Find where the given text appears and provide that cell's center as [x, y] coordinate. 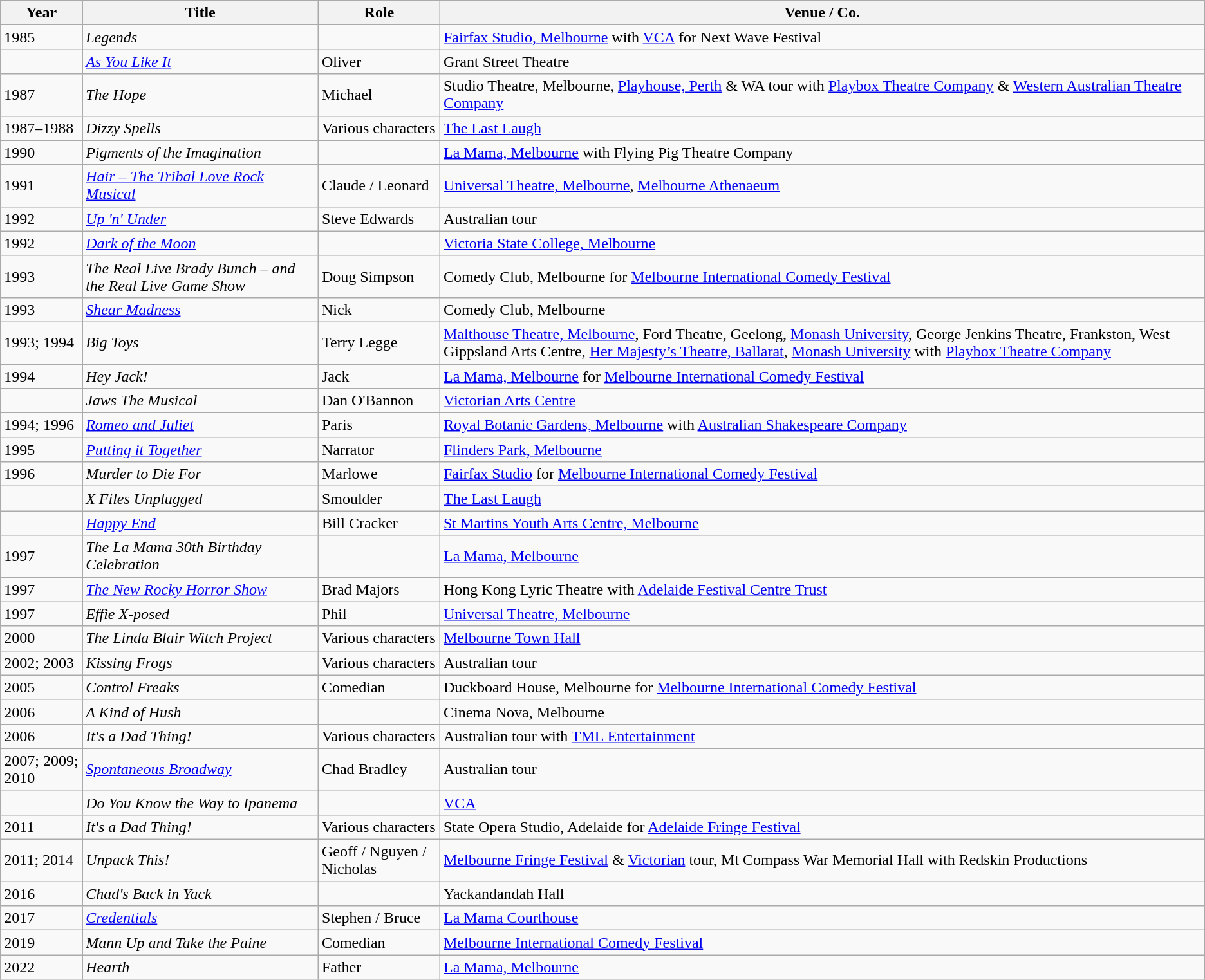
Stephen / Bruce [378, 918]
1996 [41, 474]
Doug Simpson [378, 277]
Melbourne International Comedy Festival [822, 943]
Studio Theatre, Melbourne, Playhouse, Perth & WA tour with Playbox Theatre Company & Western Australian Theatre Company [822, 95]
La Mama, Melbourne for Melbourne International Comedy Festival [822, 376]
Fairfax Studio, Melbourne with VCA for Next Wave Festival [822, 37]
Jaws The Musical [201, 401]
Fairfax Studio for Melbourne International Comedy Festival [822, 474]
Murder to Die For [201, 474]
Do You Know the Way to Ipanema [201, 802]
Grant Street Theatre [822, 62]
Oliver [378, 62]
2016 [41, 894]
Kissing Frogs [201, 663]
Flinders Park, Melbourne [822, 450]
Cinema Nova, Melbourne [822, 712]
Claude / Leonard [378, 185]
The New Rocky Horror Show [201, 589]
2017 [41, 918]
Royal Botanic Gardens, Melbourne with Australian Shakespeare Company [822, 425]
Victorian Arts Centre [822, 401]
Shear Madness [201, 310]
2011 [41, 827]
1987–1988 [41, 128]
Duckboard House, Melbourne for Melbourne International Comedy Festival [822, 687]
Dan O'Bannon [378, 401]
As You Like It [201, 62]
Romeo and Juliet [201, 425]
Melbourne Fringe Festival & Victorian tour, Mt Compass War Memorial Hall with Redskin Productions [822, 861]
Chad Bradley [378, 770]
1994 [41, 376]
Terry Legge [378, 342]
Comedy Club, Melbourne [822, 310]
2011; 2014 [41, 861]
Hey Jack! [201, 376]
Smoulder [378, 499]
Role [378, 13]
State Opera Studio, Adelaide for Adelaide Fringe Festival [822, 827]
Year [41, 13]
Happy End [201, 523]
The Hope [201, 95]
1987 [41, 95]
Steve Edwards [378, 219]
Marlowe [378, 474]
Phil [378, 614]
1991 [41, 185]
Nick [378, 310]
Universal Theatre, Melbourne [822, 614]
Pigments of the Imagination [201, 153]
X Files Unplugged [201, 499]
Universal Theatre, Melbourne, Melbourne Athenaeum [822, 185]
2019 [41, 943]
Putting it Together [201, 450]
2005 [41, 687]
Paris [378, 425]
Jack [378, 376]
Credentials [201, 918]
Hair – The Tribal Love Rock Musical [201, 185]
Hong Kong Lyric Theatre with Adelaide Festival Centre Trust [822, 589]
Narrator [378, 450]
A Kind of Hush [201, 712]
The Linda Blair Witch Project [201, 638]
Chad's Back in Yack [201, 894]
1993; 1994 [41, 342]
1985 [41, 37]
Australian tour with TML Entertainment [822, 736]
Bill Cracker [378, 523]
Hearth [201, 967]
Mann Up and Take the Paine [201, 943]
Spontaneous Broadway [201, 770]
1995 [41, 450]
1990 [41, 153]
The Real Live Brady Bunch – and the Real Live Game Show [201, 277]
Yackandandah Hall [822, 894]
St Martins Youth Arts Centre, Melbourne [822, 523]
La Mama, Melbourne with Flying Pig Theatre Company [822, 153]
Legends [201, 37]
2002; 2003 [41, 663]
Up 'n' Under [201, 219]
Dizzy Spells [201, 128]
Brad Majors [378, 589]
Melbourne Town Hall [822, 638]
Control Freaks [201, 687]
Michael [378, 95]
Big Toys [201, 342]
Father [378, 967]
2007; 2009; 2010 [41, 770]
Dark of the Moon [201, 243]
VCA [822, 802]
Unpack This! [201, 861]
Victoria State College, Melbourne [822, 243]
1994; 1996 [41, 425]
Title [201, 13]
Venue / Co. [822, 13]
La Mama Courthouse [822, 918]
Comedy Club, Melbourne for Melbourne International Comedy Festival [822, 277]
2022 [41, 967]
2000 [41, 638]
Effie X-posed [201, 614]
The La Mama 30th Birthday Celebration [201, 556]
Geoff / Nguyen / Nicholas [378, 861]
